Identify which cell holds the provided text, then report its [X, Y] central coordinate. 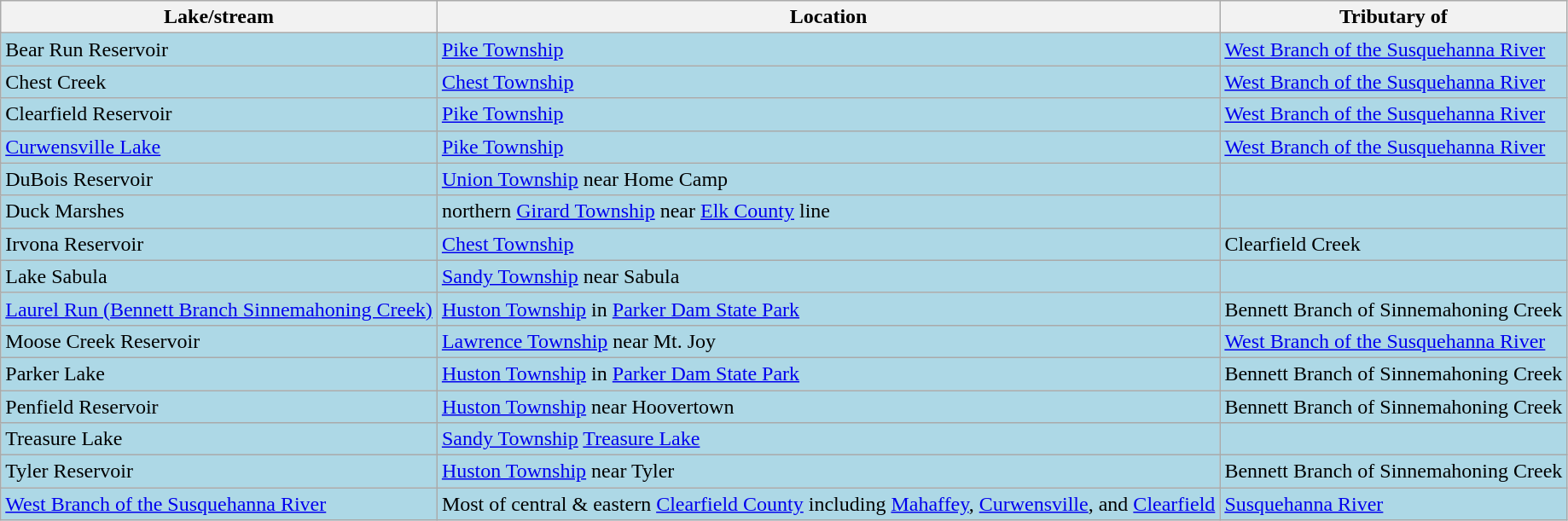
northern Girard Township near Elk County line [828, 211]
Tyler Reservoir [219, 472]
Sandy Township near Sabula [828, 276]
Lawrence Township near Mt. Joy [828, 341]
Treasure Lake [219, 439]
Laurel Run (Bennett Branch Sinnemahoning Creek) [219, 309]
Huston Township near Hoovertown [828, 407]
Union Township near Home Camp [828, 179]
Duck Marshes [219, 211]
Bear Run Reservoir [219, 49]
Chest Creek [219, 82]
Most of central & eastern Clearfield County including Mahaffey, Curwensville, and Clearfield [828, 504]
Lake/stream [219, 17]
Penfield Reservoir [219, 407]
Lake Sabula [219, 276]
Sandy Township Treasure Lake [828, 439]
Clearfield Reservoir [219, 114]
Parker Lake [219, 373]
DuBois Reservoir [219, 179]
Irvona Reservoir [219, 244]
Curwensville Lake [219, 147]
Moose Creek Reservoir [219, 341]
Tributary of [1394, 17]
Clearfield Creek [1394, 244]
Susquehanna River [1394, 504]
Huston Township near Tyler [828, 472]
Location [828, 17]
